Return (x, y) of the center of cell containing provided text 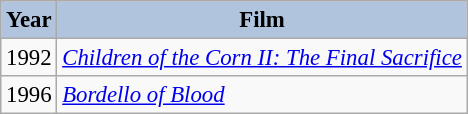
Children of the Corn II: The Final Sacrifice (262, 58)
1996 (29, 95)
1992 (29, 58)
Bordello of Blood (262, 95)
Year (29, 20)
Film (262, 20)
